Search for the cell housing the specified text and yield its [X, Y] center coordinate. 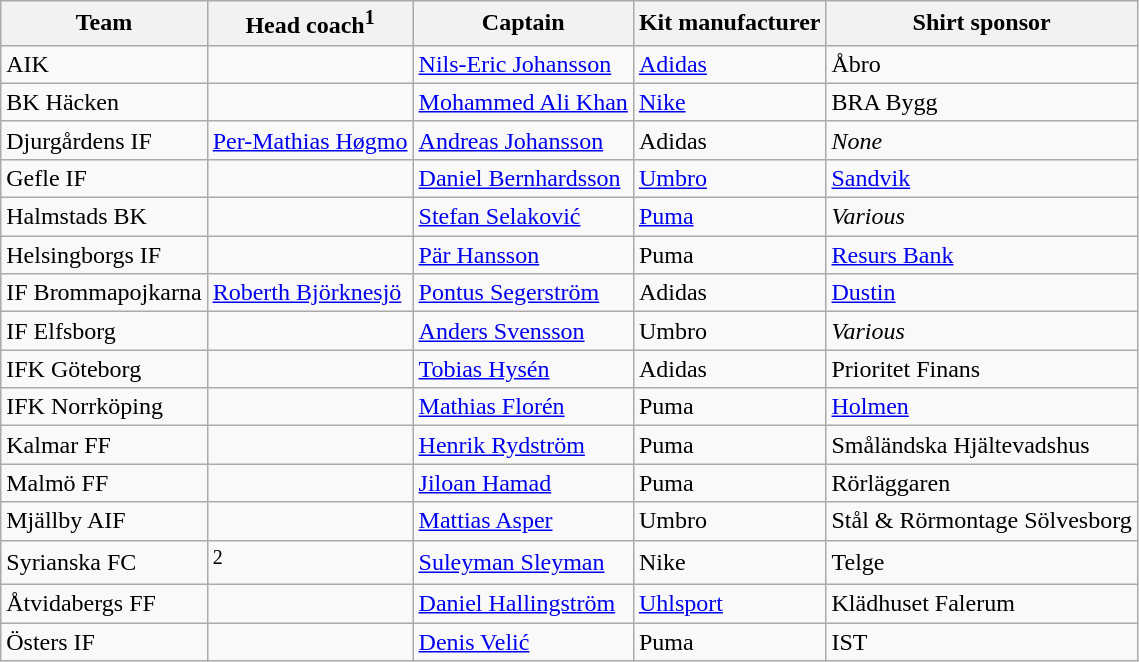
Nils-Eric Johansson [523, 64]
Mjällby AIF [104, 521]
Gefle IF [104, 178]
Uhlsport [730, 604]
Telge [982, 562]
Suleyman Sleyman [523, 562]
Daniel Hallingström [523, 604]
Malmö FF [104, 483]
Djurgårdens IF [104, 140]
Tobias Hysén [523, 369]
IF Brommapojkarna [104, 293]
Rörläggaren [982, 483]
Anders Svensson [523, 331]
Kit manufacturer [730, 24]
Denis Velić [523, 642]
Holmen [982, 407]
Åtvidabergs FF [104, 604]
None [982, 140]
Pär Hansson [523, 255]
Stefan Selaković [523, 217]
Stål & Rörmontage Sölvesborg [982, 521]
Mathias Florén [523, 407]
IST [982, 642]
BK Häcken [104, 102]
Helsingborgs IF [104, 255]
Prioritet Finans [982, 369]
Halmstads BK [104, 217]
Syrianska FC [104, 562]
Klädhuset Falerum [982, 604]
Per-Mathias Høgmo [310, 140]
Captain [523, 24]
Andreas Johansson [523, 140]
Dustin [982, 293]
Roberth Björknesjö [310, 293]
Östers IF [104, 642]
Sandvik [982, 178]
Mohammed Ali Khan [523, 102]
BRA Bygg [982, 102]
Mattias Asper [523, 521]
Pontus Segerström [523, 293]
2 [310, 562]
IFK Norrköping [104, 407]
Resurs Bank [982, 255]
Team [104, 24]
AIK [104, 64]
Jiloan Hamad [523, 483]
IF Elfsborg [104, 331]
Daniel Bernhardsson [523, 178]
Head coach1 [310, 24]
Småländska Hjältevadshus [982, 445]
Henrik Rydström [523, 445]
Kalmar FF [104, 445]
Shirt sponsor [982, 24]
Åbro [982, 64]
IFK Göteborg [104, 369]
